Determine the (x, y) coordinate at the center of the cell enclosing the given text.  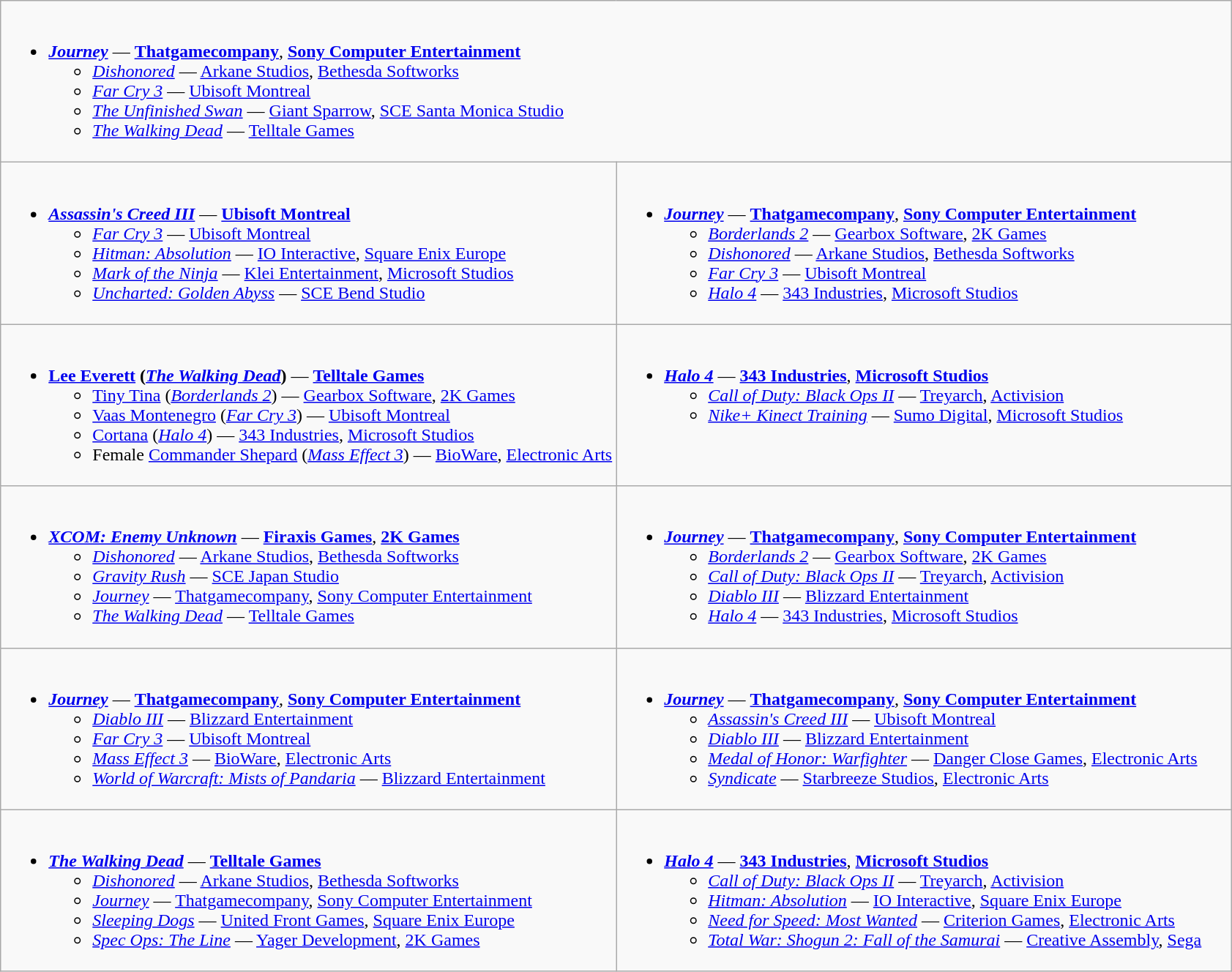
Halo 4 — 343 Industries, Microsoft StudiosCall of Duty: Black Ops II — Treyarch, ActivisionNike+ Kinect Training — Sumo Digital, Microsoft Studios (924, 405)
